Determine the [x, y] coordinate at the center of the cell enclosing the given text.  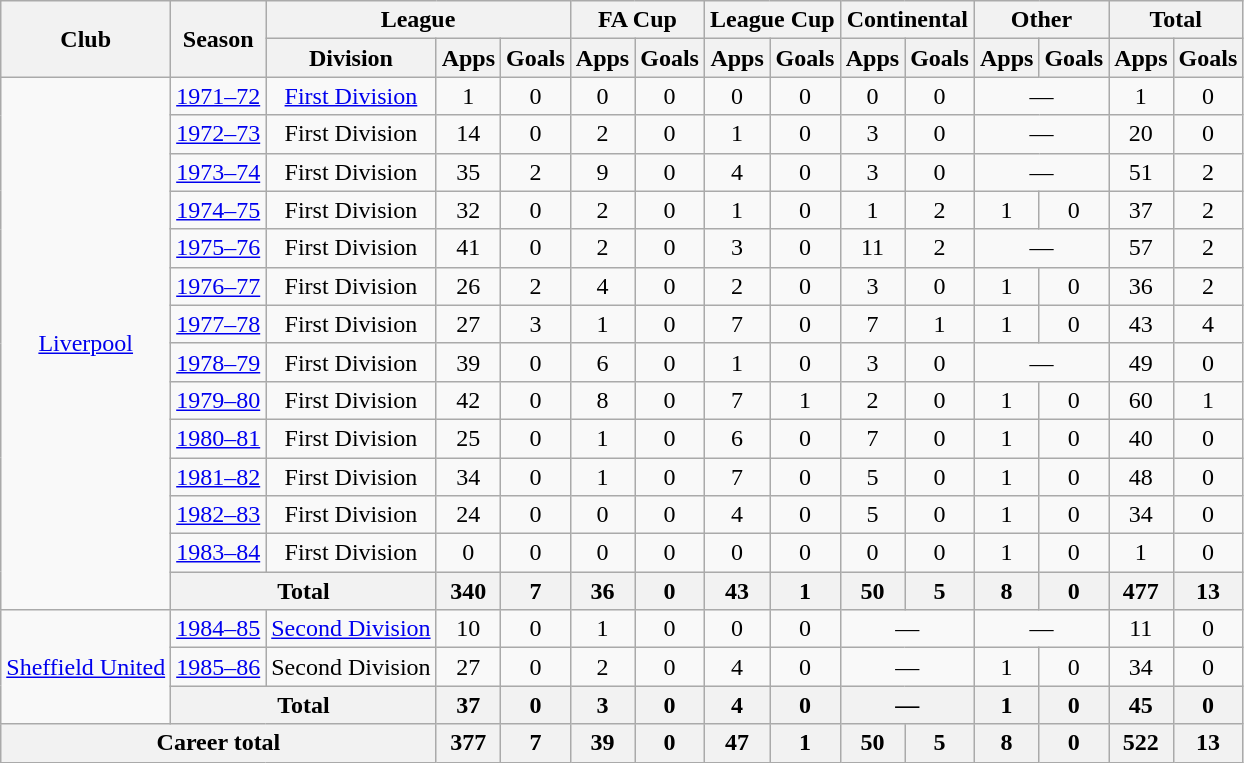
340 [468, 591]
1982–83 [218, 515]
Liverpool [86, 344]
1985–86 [218, 667]
49 [1141, 362]
1977–78 [218, 324]
FA Cup [637, 20]
35 [468, 172]
10 [468, 629]
60 [1141, 400]
League Cup [772, 20]
Continental [907, 20]
1983–84 [218, 553]
477 [1141, 591]
9 [602, 172]
1981–82 [218, 477]
Season [218, 39]
522 [1141, 743]
25 [468, 438]
51 [1141, 172]
57 [1141, 248]
47 [736, 743]
45 [1141, 705]
Sheffield United [86, 667]
14 [468, 134]
377 [468, 743]
League [418, 20]
1975–76 [218, 248]
1980–81 [218, 438]
1972–73 [218, 134]
1979–80 [218, 400]
20 [1141, 134]
26 [468, 286]
1978–79 [218, 362]
Other [1041, 20]
1971–72 [218, 96]
32 [468, 210]
Career total [218, 743]
41 [468, 248]
Club [86, 39]
24 [468, 515]
1984–85 [218, 629]
1974–75 [218, 210]
42 [468, 400]
Division [351, 58]
48 [1141, 477]
40 [1141, 438]
1976–77 [218, 286]
1973–74 [218, 172]
